Detect which cell encompasses the target text, then output its (x, y) center coordinate. 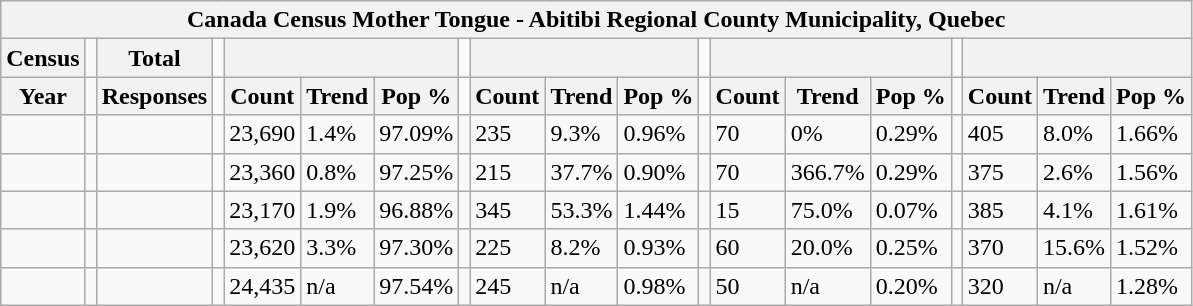
8.0% (1074, 134)
245 (508, 286)
1.44% (658, 210)
385 (1000, 210)
20.0% (828, 248)
Responses (154, 96)
0.96% (658, 134)
75.0% (828, 210)
1.9% (338, 210)
60 (748, 248)
345 (508, 210)
375 (1000, 172)
0.07% (910, 210)
3.3% (338, 248)
23,690 (262, 134)
2.6% (1074, 172)
215 (508, 172)
235 (508, 134)
1.4% (338, 134)
50 (748, 286)
1.28% (1150, 286)
4.1% (1074, 210)
405 (1000, 134)
320 (1000, 286)
24,435 (262, 286)
0.8% (338, 172)
97.09% (416, 134)
15 (748, 210)
53.3% (582, 210)
97.25% (416, 172)
8.2% (582, 248)
370 (1000, 248)
1.66% (1150, 134)
9.3% (582, 134)
97.54% (416, 286)
0.20% (910, 286)
0.90% (658, 172)
96.88% (416, 210)
Year (43, 96)
0.98% (658, 286)
15.6% (1074, 248)
0.25% (910, 248)
366.7% (828, 172)
1.61% (1150, 210)
0% (828, 134)
Total (154, 58)
0.93% (658, 248)
1.52% (1150, 248)
97.30% (416, 248)
37.7% (582, 172)
23,360 (262, 172)
1.56% (1150, 172)
Canada Census Mother Tongue - Abitibi Regional County Municipality, Quebec (596, 20)
23,170 (262, 210)
Census (43, 58)
23,620 (262, 248)
225 (508, 248)
